From the cell containing the given text, extract its center point as (X, Y) coordinate. 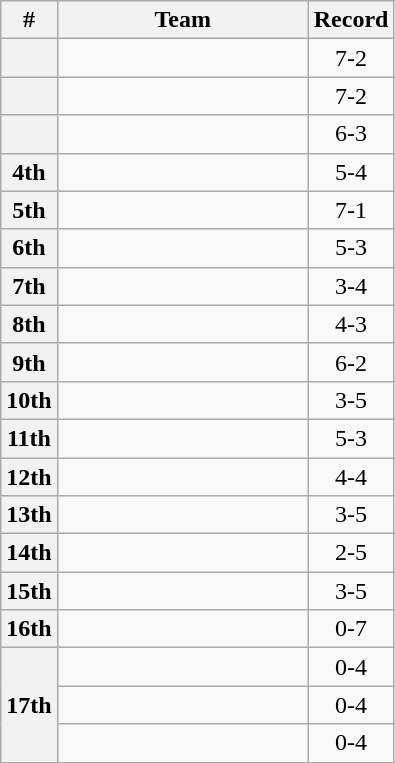
14th (29, 553)
Record (351, 20)
11th (29, 438)
16th (29, 629)
5th (29, 210)
15th (29, 591)
4th (29, 172)
6-2 (351, 362)
4-4 (351, 477)
7th (29, 286)
12th (29, 477)
9th (29, 362)
8th (29, 324)
7-1 (351, 210)
17th (29, 705)
# (29, 20)
13th (29, 515)
10th (29, 400)
0-7 (351, 629)
3-4 (351, 286)
2-5 (351, 553)
4-3 (351, 324)
Team (182, 20)
6-3 (351, 134)
5-4 (351, 172)
6th (29, 248)
